Capture the cell that displays the provided text and extract its (x, y) central coordinate. 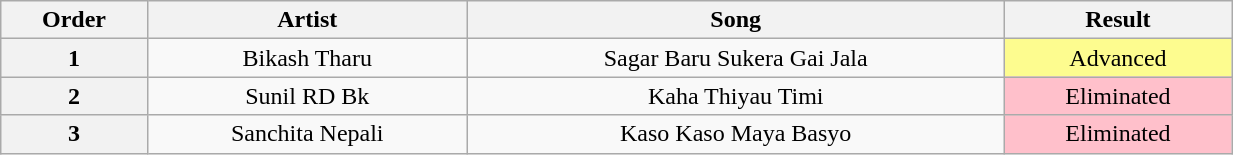
Sunil RD Bk (307, 96)
1 (74, 58)
Advanced (1118, 58)
Order (74, 20)
Result (1118, 20)
Kaso Kaso Maya Basyo (736, 134)
2 (74, 96)
Artist (307, 20)
Song (736, 20)
Kaha Thiyau Timi (736, 96)
Bikash Tharu (307, 58)
Sagar Baru Sukera Gai Jala (736, 58)
3 (74, 134)
Sanchita Nepali (307, 134)
